Output the (x, y) coordinate of the center of the cell containing the given text.  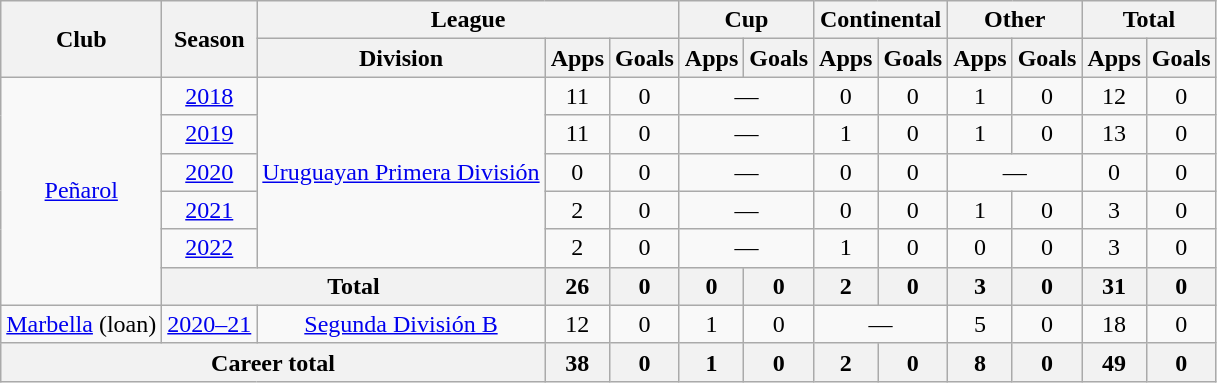
Continental (881, 20)
5 (980, 324)
Segunda División B (401, 324)
8 (980, 362)
Division (401, 58)
Peñarol (82, 191)
Season (210, 39)
Club (82, 39)
26 (577, 286)
Career total (273, 362)
Cup (746, 20)
38 (577, 362)
2020 (210, 172)
2021 (210, 210)
Other (1015, 20)
31 (1114, 286)
49 (1114, 362)
13 (1114, 134)
2020–21 (210, 324)
Uruguayan Primera División (401, 172)
2019 (210, 134)
18 (1114, 324)
2022 (210, 248)
2018 (210, 96)
Marbella (loan) (82, 324)
League (468, 20)
